Scan for the cell matching the given text and deliver its [x, y] coordinate at center. 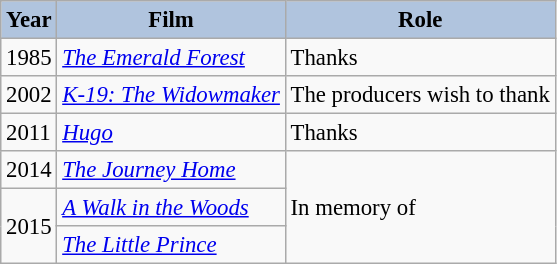
Role [420, 20]
2014 [29, 170]
The Journey Home [171, 170]
A Walk in the Woods [171, 208]
2011 [29, 133]
Film [171, 20]
2002 [29, 95]
2015 [29, 226]
K-19: The Widowmaker [171, 95]
Hugo [171, 133]
The Emerald Forest [171, 58]
In memory of [420, 208]
Year [29, 20]
The producers wish to thank [420, 95]
The Little Prince [171, 245]
1985 [29, 58]
